Identify which cell holds the provided text, then report its (x, y) central coordinate. 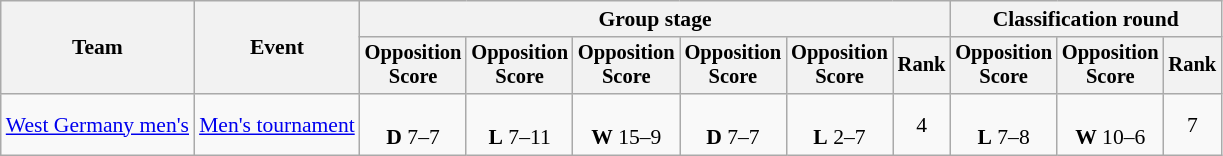
W 10–6 (1110, 124)
L 2–7 (840, 124)
Men's tournament (277, 124)
West Germany men's (98, 124)
L 7–11 (520, 124)
W 15–9 (626, 124)
Event (277, 48)
Classification round (1086, 19)
Group stage (656, 19)
7 (1193, 124)
Team (98, 48)
L 7–8 (1004, 124)
4 (922, 124)
